Scan for the cell matching the given text and deliver its (x, y) coordinate at center. 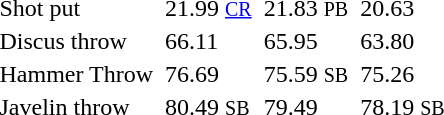
76.69 (209, 74)
75.59 SB (306, 74)
66.11 (209, 41)
65.95 (306, 41)
